Search for the cell housing the specified text and yield its [X, Y] center coordinate. 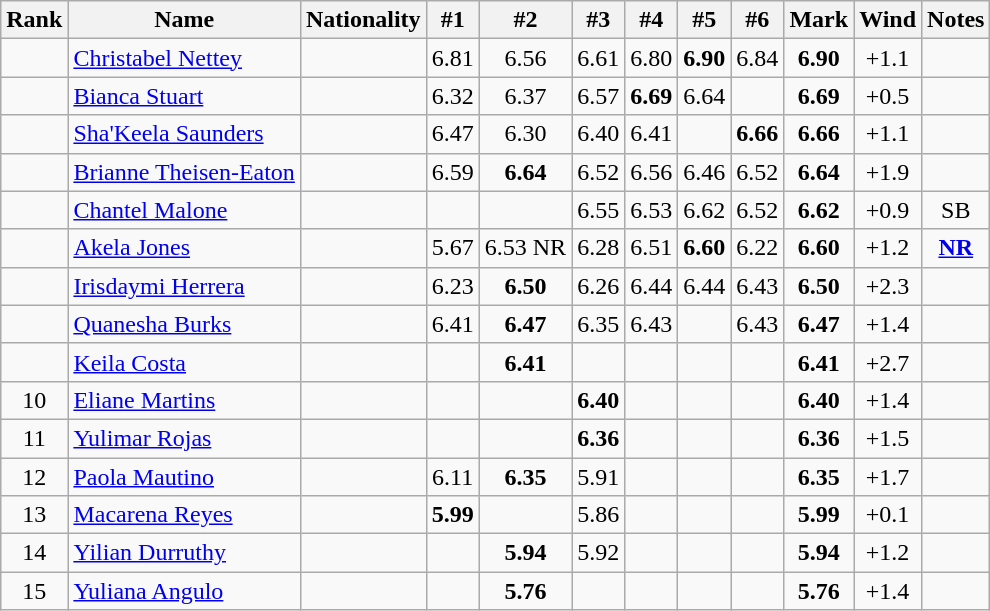
5.86 [598, 515]
Paola Mautino [184, 477]
Keila Costa [184, 362]
6.23 [452, 286]
6.80 [652, 58]
13 [34, 515]
+1.9 [888, 172]
6.37 [525, 96]
Bianca Stuart [184, 96]
6.53 [652, 210]
6.81 [452, 58]
6.46 [704, 172]
Sha'Keela Saunders [184, 134]
Yulimar Rojas [184, 438]
Rank [34, 20]
12 [34, 477]
5.91 [598, 477]
6.55 [598, 210]
Eliane Martins [184, 400]
Irisdaymi Herrera [184, 286]
5.92 [598, 553]
14 [34, 553]
Akela Jones [184, 248]
Chantel Malone [184, 210]
6.30 [525, 134]
Macarena Reyes [184, 515]
15 [34, 591]
6.51 [652, 248]
#6 [758, 20]
11 [34, 438]
6.26 [598, 286]
#1 [452, 20]
6.53 NR [525, 248]
6.61 [598, 58]
+0.5 [888, 96]
10 [34, 400]
#5 [704, 20]
6.59 [452, 172]
6.84 [758, 58]
Yilian Durruthy [184, 553]
#4 [652, 20]
Yuliana Angulo [184, 591]
Notes [956, 20]
6.57 [598, 96]
Name [184, 20]
Quanesha Burks [184, 324]
+2.7 [888, 362]
SB [956, 210]
Mark [819, 20]
Nationality [363, 20]
+1.5 [888, 438]
#2 [525, 20]
6.32 [452, 96]
#3 [598, 20]
6.28 [598, 248]
+2.3 [888, 286]
NR [956, 248]
+0.9 [888, 210]
5.67 [452, 248]
+0.1 [888, 515]
Wind [888, 20]
6.11 [452, 477]
+1.7 [888, 477]
6.22 [758, 248]
Christabel Nettey [184, 58]
Brianne Theisen-Eaton [184, 172]
